Find where the given text appears and provide that cell's center as (x, y) coordinate. 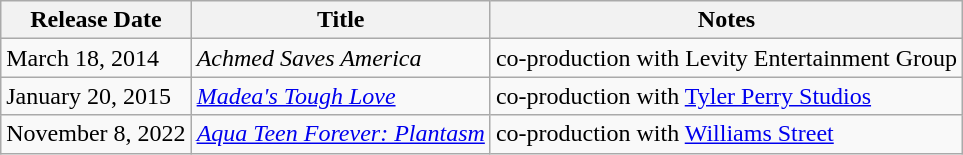
Notes (726, 20)
Achmed Saves America (340, 58)
January 20, 2015 (96, 96)
Release Date (96, 20)
co-production with Williams Street (726, 134)
co-production with Tyler Perry Studios (726, 96)
March 18, 2014 (96, 58)
Madea's Tough Love (340, 96)
Aqua Teen Forever: Plantasm (340, 134)
co-production with Levity Entertainment Group (726, 58)
November 8, 2022 (96, 134)
Title (340, 20)
